Provide the (x, y) coordinate of the cell's center where the given text is located.  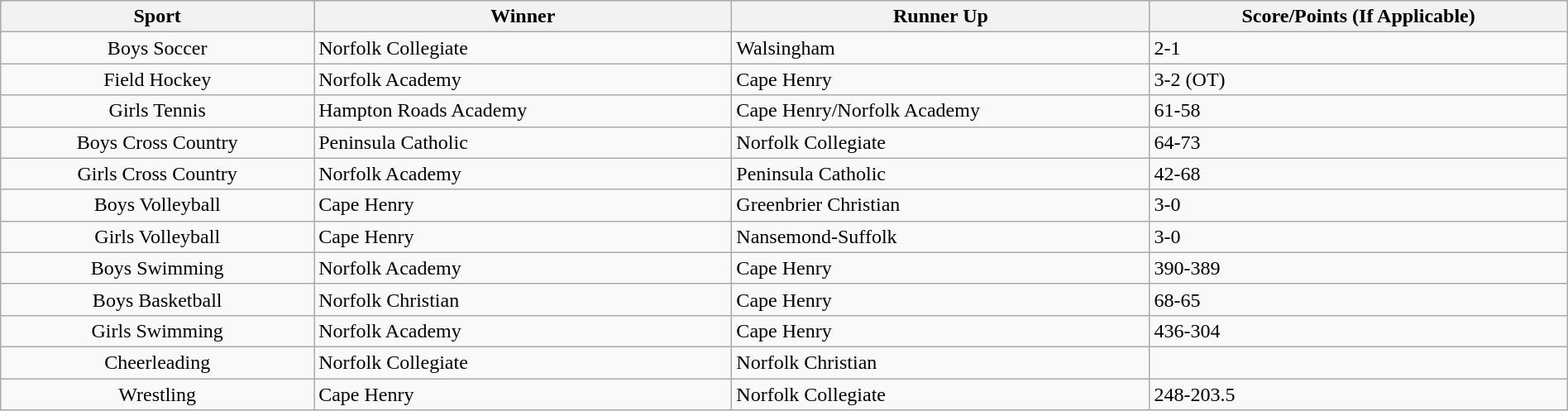
3-2 (OT) (1358, 79)
Winner (523, 17)
2-1 (1358, 48)
Girls Volleyball (157, 237)
Boys Volleyball (157, 205)
390-389 (1358, 268)
68-65 (1358, 299)
248-203.5 (1358, 394)
Girls Cross Country (157, 174)
Boys Basketball (157, 299)
42-68 (1358, 174)
Boys Soccer (157, 48)
Boys Swimming (157, 268)
Cape Henry/Norfolk Academy (941, 111)
64-73 (1358, 142)
Runner Up (941, 17)
Sport (157, 17)
436-304 (1358, 331)
Cheerleading (157, 362)
Greenbrier Christian (941, 205)
Girls Tennis (157, 111)
Girls Swimming (157, 331)
61-58 (1358, 111)
Walsingham (941, 48)
Wrestling (157, 394)
Hampton Roads Academy (523, 111)
Boys Cross Country (157, 142)
Field Hockey (157, 79)
Nansemond-Suffolk (941, 237)
Score/Points (If Applicable) (1358, 17)
